Search for the cell housing the specified text and yield its [X, Y] center coordinate. 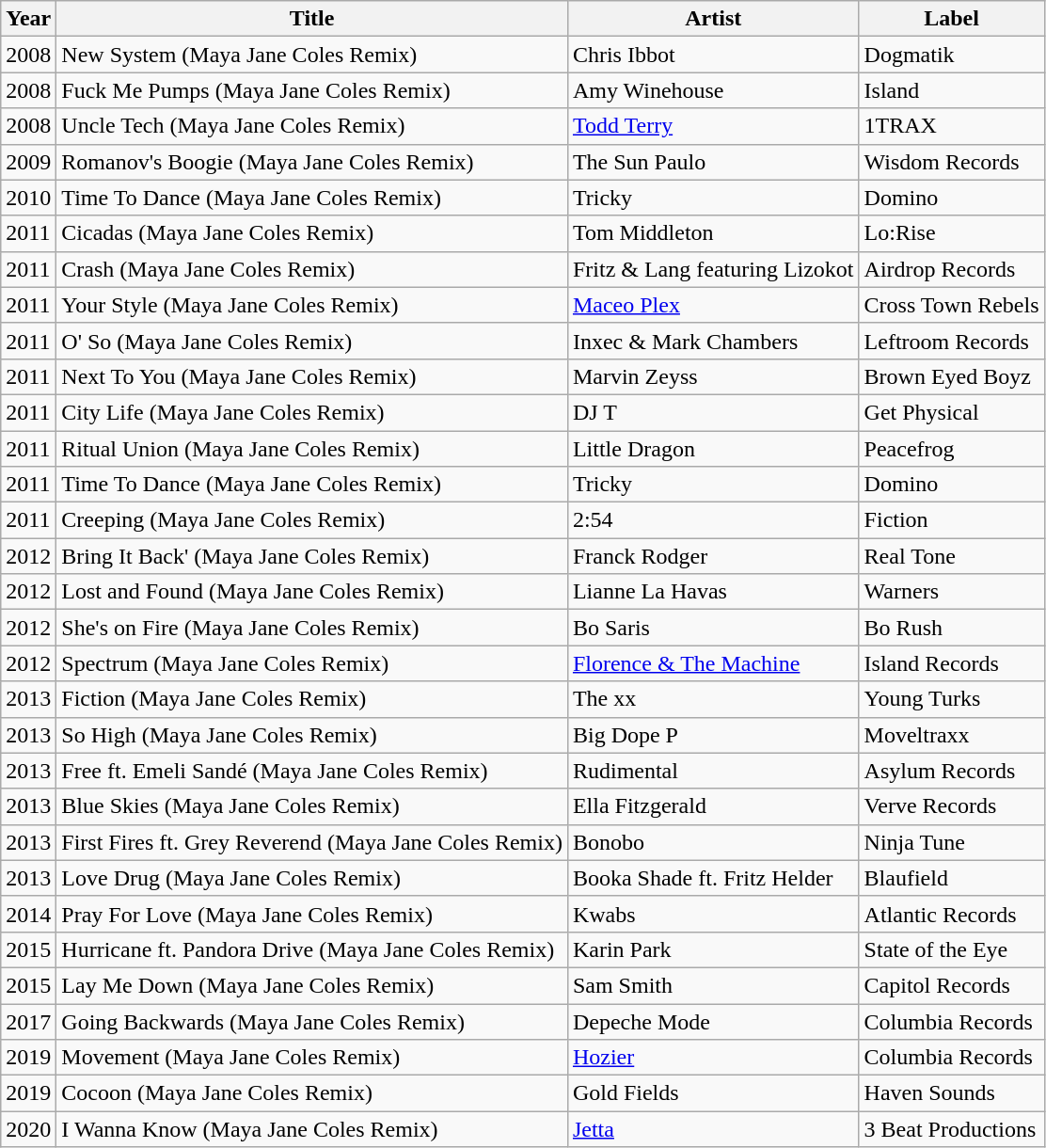
Marvin Zeyss [713, 376]
Title [312, 19]
Sam Smith [713, 985]
Lo:Rise [952, 233]
2014 [28, 914]
Going Backwards (Maya Jane Coles Remix) [312, 1021]
Ritual Union (Maya Jane Coles Remix) [312, 449]
Love Drug (Maya Jane Coles Remix) [312, 878]
Lost and Found (Maya Jane Coles Remix) [312, 592]
2020 [28, 1129]
2009 [28, 162]
New System (Maya Jane Coles Remix) [312, 55]
I Wanna Know (Maya Jane Coles Remix) [312, 1129]
Warners [952, 592]
Karin Park [713, 949]
Dogmatik [952, 55]
3 Beat Productions [952, 1129]
Free ft. Emeli Sandé (Maya Jane Coles Remix) [312, 771]
Asylum Records [952, 771]
State of the Eye [952, 949]
Airdrop Records [952, 269]
Island Records [952, 663]
Inxec & Mark Chambers [713, 341]
Fuck Me Pumps (Maya Jane Coles Remix) [312, 90]
Fiction [952, 520]
Brown Eyed Boyz [952, 376]
Amy Winehouse [713, 90]
Blaufield [952, 878]
Young Turks [952, 699]
Little Dragon [713, 449]
Romanov's Boogie (Maya Jane Coles Remix) [312, 162]
Leftroom Records [952, 341]
City Life (Maya Jane Coles Remix) [312, 412]
Label [952, 19]
Bo Rush [952, 628]
Pray For Love (Maya Jane Coles Remix) [312, 914]
Hurricane ft. Pandora Drive (Maya Jane Coles Remix) [312, 949]
Booka Shade ft. Fritz Helder [713, 878]
Chris Ibbot [713, 55]
2010 [28, 198]
Ninja Tune [952, 842]
Uncle Tech (Maya Jane Coles Remix) [312, 126]
Moveltraxx [952, 735]
Cicadas (Maya Jane Coles Remix) [312, 233]
Rudimental [713, 771]
Kwabs [713, 914]
Ella Fitzgerald [713, 806]
Get Physical [952, 412]
Florence & The Machine [713, 663]
Movement (Maya Jane Coles Remix) [312, 1058]
Lay Me Down (Maya Jane Coles Remix) [312, 985]
The Sun Paulo [713, 162]
Year [28, 19]
Wisdom Records [952, 162]
Jetta [713, 1129]
O' So (Maya Jane Coles Remix) [312, 341]
Peacefrog [952, 449]
Next To You (Maya Jane Coles Remix) [312, 376]
Gold Fields [713, 1093]
Bonobo [713, 842]
Island [952, 90]
Spectrum (Maya Jane Coles Remix) [312, 663]
Depeche Mode [713, 1021]
Cocoon (Maya Jane Coles Remix) [312, 1093]
Maceo Plex [713, 305]
Fritz & Lang featuring Lizokot [713, 269]
Haven Sounds [952, 1093]
Fiction (Maya Jane Coles Remix) [312, 699]
2:54 [713, 520]
Real Tone [952, 556]
First Fires ft. Grey Reverend (Maya Jane Coles Remix) [312, 842]
Lianne La Havas [713, 592]
Cross Town Rebels [952, 305]
Franck Rodger [713, 556]
Capitol Records [952, 985]
DJ T [713, 412]
Bring It Back' (Maya Jane Coles Remix) [312, 556]
Todd Terry [713, 126]
Artist [713, 19]
Creeping (Maya Jane Coles Remix) [312, 520]
So High (Maya Jane Coles Remix) [312, 735]
1TRAX [952, 126]
Blue Skies (Maya Jane Coles Remix) [312, 806]
Hozier [713, 1058]
Tom Middleton [713, 233]
Bo Saris [713, 628]
She's on Fire (Maya Jane Coles Remix) [312, 628]
Big Dope P [713, 735]
Your Style (Maya Jane Coles Remix) [312, 305]
Verve Records [952, 806]
Atlantic Records [952, 914]
The xx [713, 699]
Crash (Maya Jane Coles Remix) [312, 269]
2017 [28, 1021]
